For the text-containing cell, return its midpoint in [x, y] coordinate format. 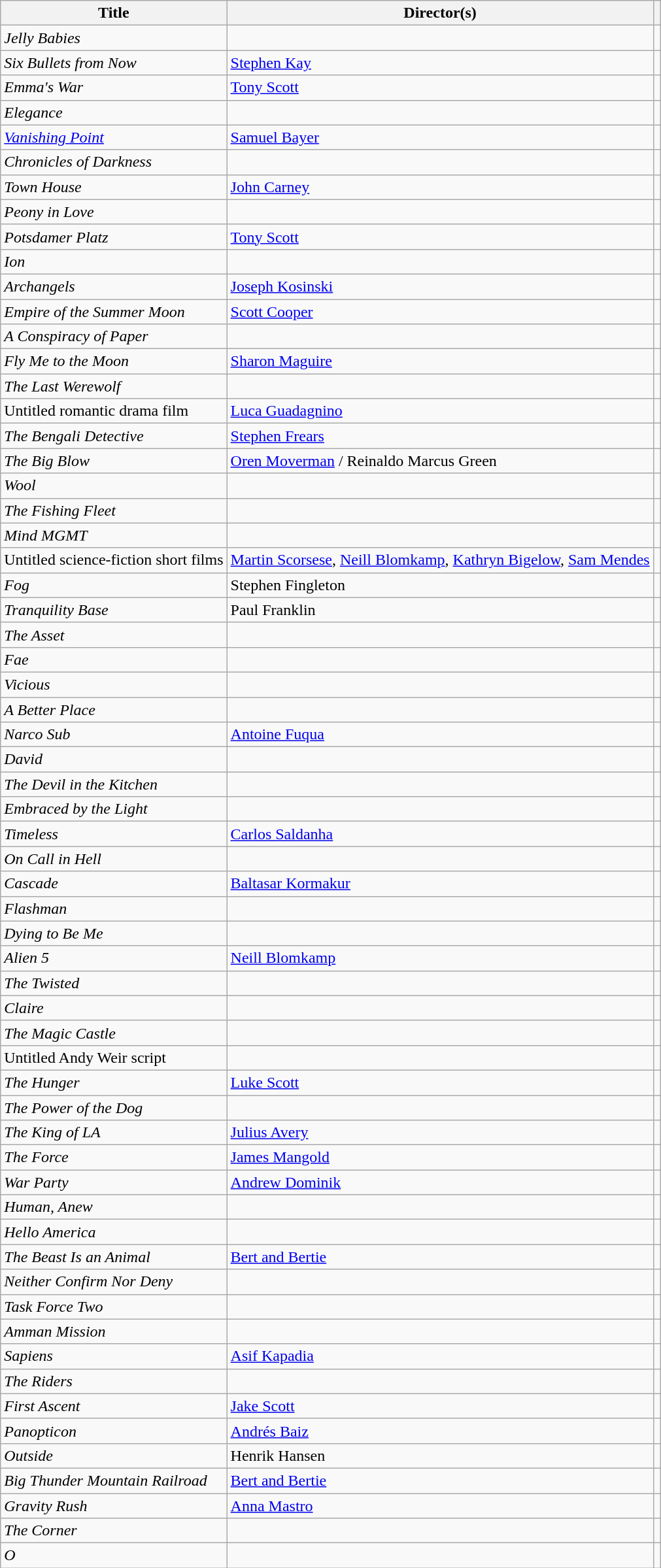
Outside [114, 1456]
Title [114, 13]
Hello America [114, 1232]
Town House [114, 187]
Gravity Rush [114, 1505]
Scott Cooper [440, 312]
Untitled romantic drama film [114, 411]
The Asset [114, 635]
Big Thunder Mountain Railroad [114, 1480]
Fae [114, 659]
Martin Scorsese, Neill Blomkamp, Kathryn Bigelow, Sam Mendes [440, 560]
On Call in Hell [114, 859]
War Party [114, 1182]
John Carney [440, 187]
Archangels [114, 286]
The Devil in the Kitchen [114, 784]
Jake Scott [440, 1406]
Flashman [114, 909]
Alien 5 [114, 958]
Narco Sub [114, 735]
Fly Me to the Moon [114, 361]
Andrés Baiz [440, 1431]
Mind MGMT [114, 535]
Embraced by the Light [114, 809]
Stephen Fingleton [440, 585]
Anna Mastro [440, 1505]
Paul Franklin [440, 610]
The Force [114, 1158]
Task Force Two [114, 1307]
Timeless [114, 834]
Potsdamer Platz [114, 237]
The Fishing Fleet [114, 510]
Luke Scott [440, 1082]
David [114, 759]
Baltasar Kormakur [440, 884]
A Better Place [114, 709]
The Twisted [114, 983]
Peony in Love [114, 212]
Human, Anew [114, 1207]
Jelly Babies [114, 38]
Panopticon [114, 1431]
The Magic Castle [114, 1033]
Antoine Fuqua [440, 735]
James Mangold [440, 1158]
Carlos Saldanha [440, 834]
The Riders [114, 1381]
Untitled science-fiction short films [114, 560]
Amman Mission [114, 1331]
Neither Confirm Nor Deny [114, 1282]
Vanishing Point [114, 137]
The Beast Is an Animal [114, 1257]
First Ascent [114, 1406]
Andrew Dominik [440, 1182]
The Power of the Dog [114, 1108]
Untitled Andy Weir script [114, 1058]
Samuel Bayer [440, 137]
The Last Werewolf [114, 386]
Elegance [114, 112]
Henrik Hansen [440, 1456]
Dying to Be Me [114, 933]
Luca Guadagnino [440, 411]
Vicious [114, 684]
Oren Moverman / Reinaldo Marcus Green [440, 461]
The Big Blow [114, 461]
Asif Kapadia [440, 1356]
Neill Blomkamp [440, 958]
Joseph Kosinski [440, 286]
Cascade [114, 884]
Emma's War [114, 88]
Stephen Frears [440, 436]
Tranquility Base [114, 610]
The Hunger [114, 1082]
Sharon Maguire [440, 361]
Wool [114, 486]
The Bengali Detective [114, 436]
Empire of the Summer Moon [114, 312]
The King of LA [114, 1133]
Claire [114, 1008]
A Conspiracy of Paper [114, 337]
Six Bullets from Now [114, 63]
Sapiens [114, 1356]
Stephen Kay [440, 63]
Chronicles of Darkness [114, 162]
Julius Avery [440, 1133]
Ion [114, 261]
The Corner [114, 1531]
O [114, 1556]
Director(s) [440, 13]
Fog [114, 585]
